For the text-containing cell, return its midpoint in (X, Y) coordinate format. 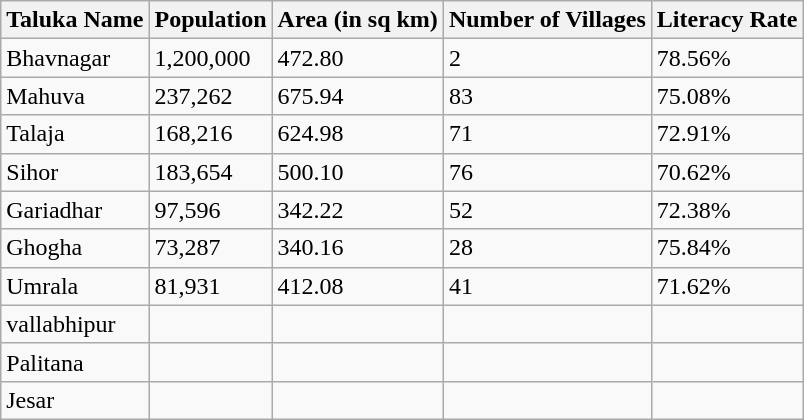
Mahuva (75, 96)
340.16 (358, 248)
Umrala (75, 286)
Literacy Rate (727, 20)
75.08% (727, 96)
Number of Villages (547, 20)
Population (210, 20)
Ghogha (75, 248)
52 (547, 210)
28 (547, 248)
vallabhipur (75, 324)
472.80 (358, 58)
83 (547, 96)
412.08 (358, 286)
70.62% (727, 172)
237,262 (210, 96)
97,596 (210, 210)
72.38% (727, 210)
73,287 (210, 248)
78.56% (727, 58)
342.22 (358, 210)
183,654 (210, 172)
500.10 (358, 172)
76 (547, 172)
75.84% (727, 248)
Palitana (75, 362)
Bhavnagar (75, 58)
Talaja (75, 134)
168,216 (210, 134)
Jesar (75, 400)
1,200,000 (210, 58)
Sihor (75, 172)
Taluka Name (75, 20)
624.98 (358, 134)
675.94 (358, 96)
Area (in sq km) (358, 20)
81,931 (210, 286)
41 (547, 286)
2 (547, 58)
71.62% (727, 286)
Gariadhar (75, 210)
71 (547, 134)
72.91% (727, 134)
